Find where the given text appears and provide that cell's center as [x, y] coordinate. 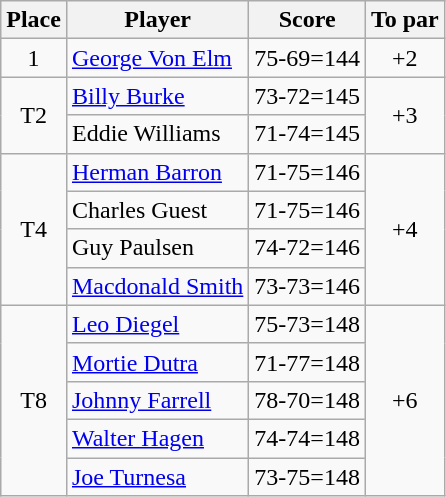
73-75=148 [308, 477]
78-70=148 [308, 400]
75-73=148 [308, 324]
Macdonald Smith [157, 286]
Place [34, 20]
Eddie Williams [157, 134]
73-73=146 [308, 286]
Mortie Dutra [157, 362]
Leo Diegel [157, 324]
T8 [34, 400]
71-74=145 [308, 134]
Johnny Farrell [157, 400]
71-77=148 [308, 362]
Walter Hagen [157, 438]
Score [308, 20]
Charles Guest [157, 210]
Herman Barron [157, 172]
+4 [404, 229]
To par [404, 20]
73-72=145 [308, 96]
T2 [34, 115]
Joe Turnesa [157, 477]
74-72=146 [308, 248]
74-74=148 [308, 438]
+2 [404, 58]
75-69=144 [308, 58]
George Von Elm [157, 58]
+6 [404, 400]
Guy Paulsen [157, 248]
Player [157, 20]
1 [34, 58]
T4 [34, 229]
+3 [404, 115]
Billy Burke [157, 96]
